From the cell containing the given text, extract its center point as (x, y) coordinate. 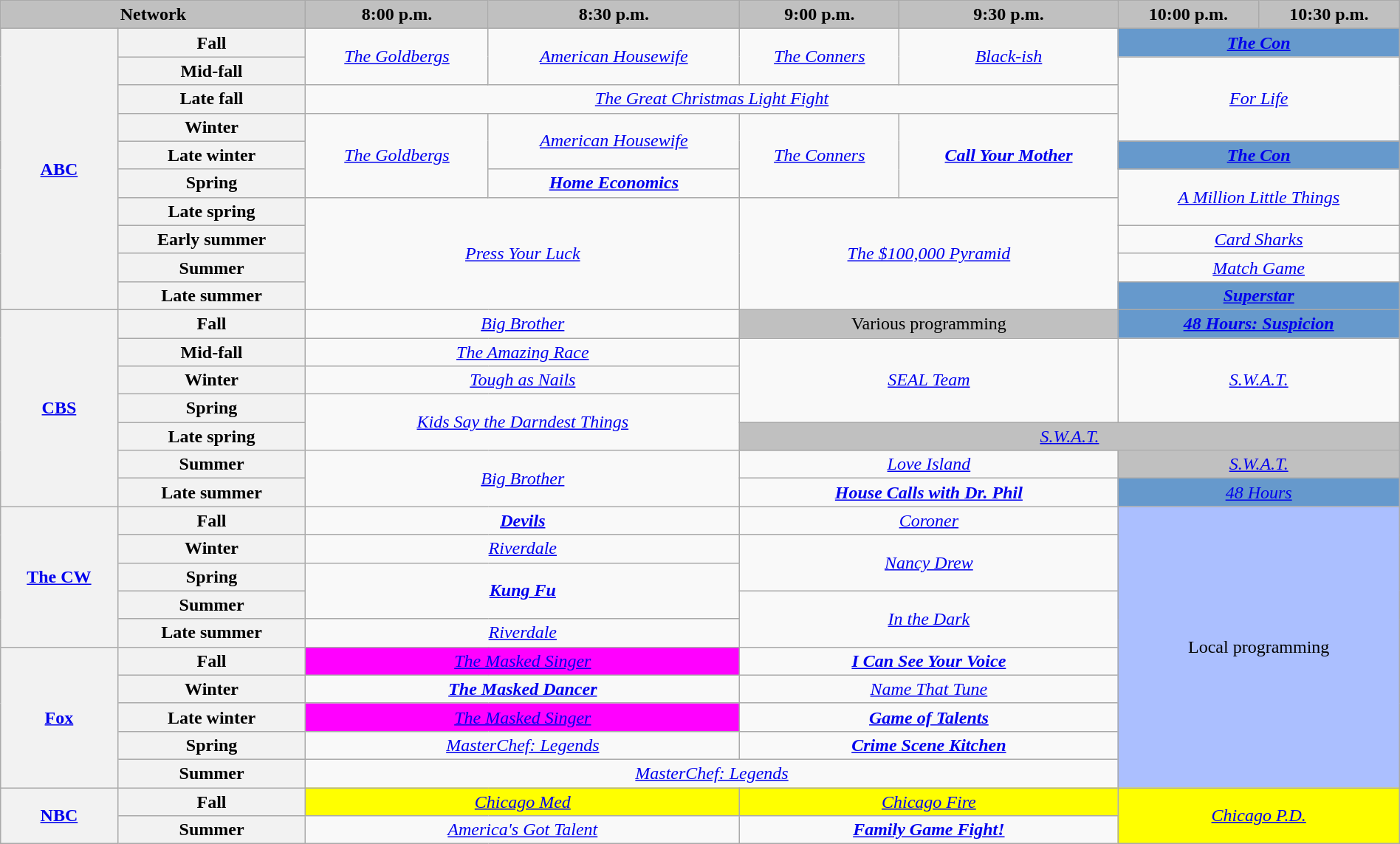
Kids Say the Darndest Things (523, 422)
The $100,000 Pyramid (929, 253)
Nancy Drew (929, 563)
10:00 p.m. (1189, 15)
Superstar (1258, 295)
Call Your Mother (1009, 155)
Game of Talents (929, 717)
Match Game (1258, 267)
Family Game Fight! (929, 830)
Tough as Nails (523, 380)
Fox (59, 717)
Coroner (929, 521)
The Great Christmas Light Fight (712, 99)
SEAL Team (929, 380)
Various programming (929, 323)
Black-ish (1009, 57)
House Calls with Dr. Phil (929, 493)
Chicago P.D. (1258, 815)
8:00 p.m. (397, 15)
Love Island (929, 464)
Kung Fu (523, 591)
The Masked Dancer (523, 689)
I Can See Your Voice (929, 661)
Devils (523, 521)
9:00 p.m. (820, 15)
48 Hours (1258, 493)
8:30 p.m. (614, 15)
The CW (59, 577)
The Amazing Race (523, 352)
ABC (59, 170)
A Million Little Things (1258, 197)
Network (154, 15)
For Life (1258, 99)
9:30 p.m. (1009, 15)
America's Got Talent (523, 830)
Press Your Luck (523, 253)
Home Economics (614, 183)
Late fall (211, 99)
CBS (59, 408)
10:30 p.m. (1329, 15)
NBC (59, 815)
48 Hours: Suspicion (1258, 323)
Local programming (1258, 647)
Early summer (211, 239)
Chicago Med (523, 801)
Chicago Fire (929, 801)
Card Sharks (1258, 239)
In the Dark (929, 619)
Name That Tune (929, 689)
Crime Scene Kitchen (929, 745)
